For the text-containing cell, return its midpoint in [x, y] coordinate format. 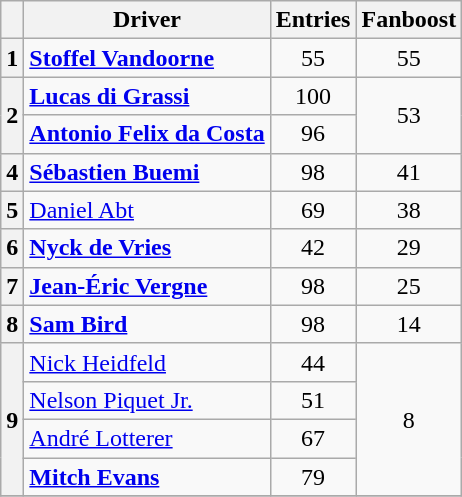
Fanboost [409, 20]
Nick Heidfeld [147, 362]
Daniel Abt [147, 210]
Antonio Felix da Costa [147, 134]
Sam Bird [147, 324]
53 [409, 115]
7 [12, 286]
Lucas di Grassi [147, 96]
6 [12, 248]
Mitch Evans [147, 477]
67 [313, 438]
96 [313, 134]
44 [313, 362]
38 [409, 210]
André Lotterer [147, 438]
29 [409, 248]
Nyck de Vries [147, 248]
Entries [313, 20]
Stoffel Vandoorne [147, 58]
Jean-Éric Vergne [147, 286]
51 [313, 400]
9 [12, 419]
69 [313, 210]
Sébastien Buemi [147, 172]
42 [313, 248]
4 [12, 172]
100 [313, 96]
Driver [147, 20]
79 [313, 477]
14 [409, 324]
Nelson Piquet Jr. [147, 400]
2 [12, 115]
5 [12, 210]
1 [12, 58]
41 [409, 172]
25 [409, 286]
